Return the (X, Y) coordinate for the center point of the cell that contains the specified text.  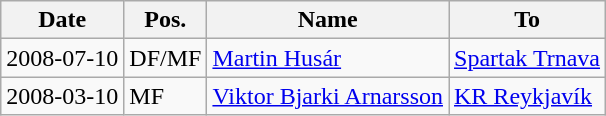
Spartak Trnava (526, 58)
Martin Husár (328, 58)
Date (62, 20)
Viktor Bjarki Arnarsson (328, 96)
2008-07-10 (62, 58)
KR Reykjavík (526, 96)
DF/MF (166, 58)
MF (166, 96)
2008-03-10 (62, 96)
To (526, 20)
Pos. (166, 20)
Name (328, 20)
